Search for the cell housing the specified text and yield its (X, Y) center coordinate. 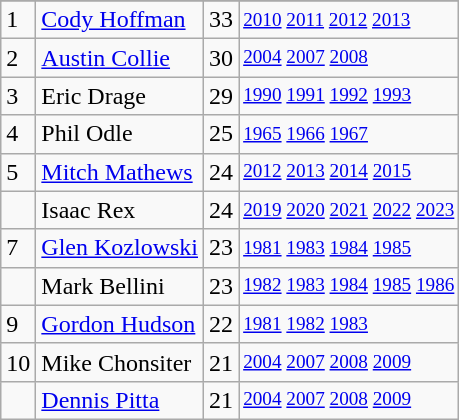
30 (222, 58)
Mitch Mathews (120, 172)
29 (222, 96)
22 (222, 324)
Mark Bellini (120, 286)
1981 1983 1984 1985 (349, 248)
Glen Kozlowski (120, 248)
Austin Collie (120, 58)
2012 2013 2014 2015 (349, 172)
2004 2007 2008 (349, 58)
1965 1966 1967 (349, 134)
2010 2011 2012 2013 (349, 20)
Dennis Pitta (120, 400)
9 (18, 324)
33 (222, 20)
Isaac Rex (120, 210)
2019 2020 2021 2022 2023 (349, 210)
1 (18, 20)
1982 1983 1984 1985 1986 (349, 286)
Gordon Hudson (120, 324)
10 (18, 362)
1990 1991 1992 1993 (349, 96)
7 (18, 248)
25 (222, 134)
4 (18, 134)
2 (18, 58)
5 (18, 172)
Mike Chonsiter (120, 362)
1981 1982 1983 (349, 324)
Eric Drage (120, 96)
Phil Odle (120, 134)
Cody Hoffman (120, 20)
3 (18, 96)
